Determine the [x, y] coordinate at the center of the cell enclosing the given text.  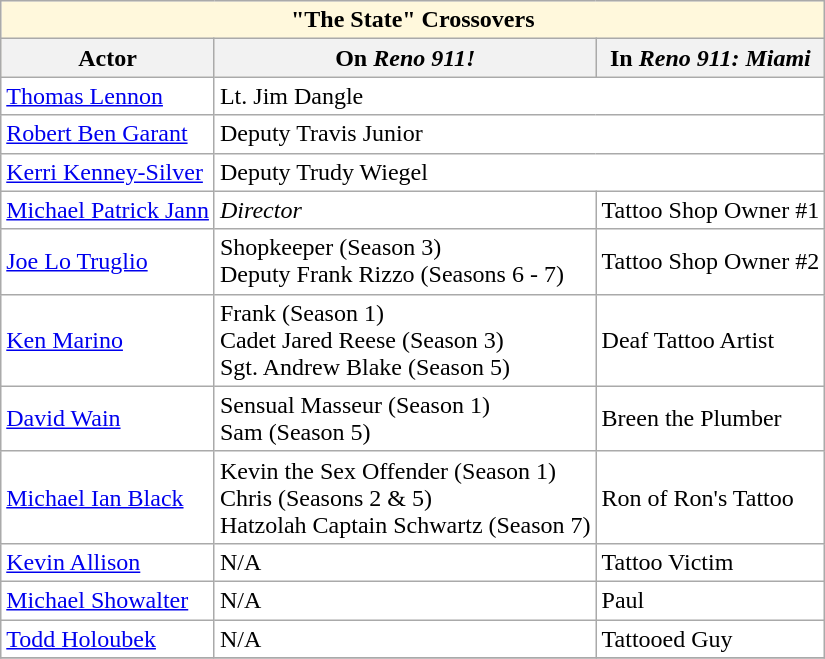
Ron of Ron's Tattoo [710, 497]
Actor [108, 58]
Deputy Trudy Wiegel [519, 172]
Joe Lo Truglio [108, 262]
Kevin the Sex Offender (Season 1)Chris (Seasons 2 & 5)Hatzolah Captain Schwartz (Season 7) [405, 497]
Director [405, 210]
Tattoo Shop Owner #1 [710, 210]
Ken Marino [108, 340]
Shopkeeper (Season 3)Deputy Frank Rizzo (Seasons 6 - 7) [405, 262]
Michael Ian Black [108, 497]
Tattoo Victim [710, 562]
Kerri Kenney-Silver [108, 172]
On Reno 911! [405, 58]
Thomas Lennon [108, 96]
Lt. Jim Dangle [519, 96]
Deaf Tattoo Artist [710, 340]
Tattoo Shop Owner #2 [710, 262]
"The State" Crossovers [413, 20]
In Reno 911: Miami [710, 58]
Tattooed Guy [710, 639]
Robert Ben Garant [108, 134]
Sensual Masseur (Season 1)Sam (Season 5) [405, 418]
Frank (Season 1)Cadet Jared Reese (Season 3)Sgt. Andrew Blake (Season 5) [405, 340]
Michael Patrick Jann [108, 210]
Kevin Allison [108, 562]
Michael Showalter [108, 600]
David Wain [108, 418]
Todd Holoubek [108, 639]
Deputy Travis Junior [519, 134]
Breen the Plumber [710, 418]
Paul [710, 600]
